Find where the given text appears and provide that cell's center as (X, Y) coordinate. 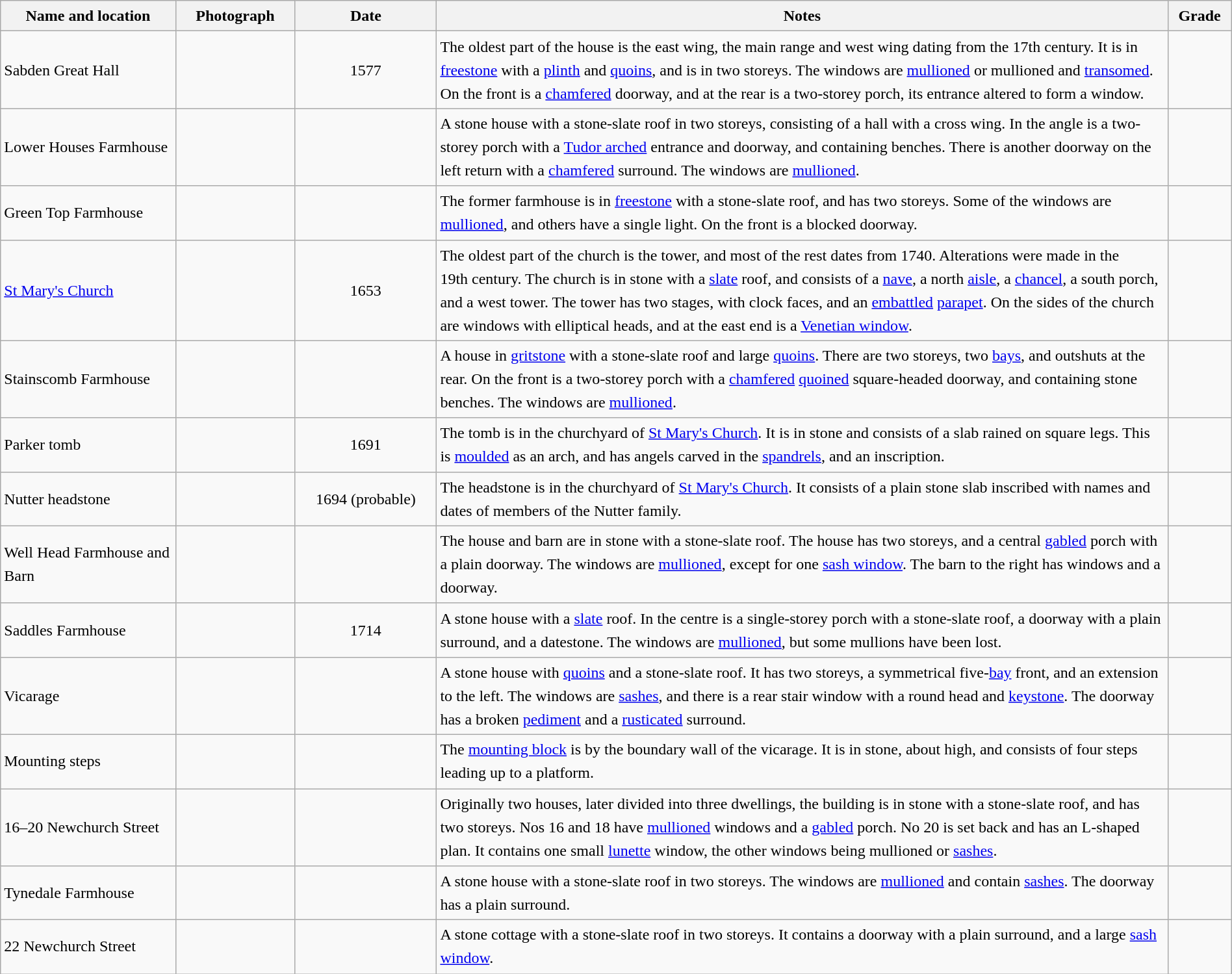
Name and location (88, 16)
1653 (366, 290)
Lower Houses Farmhouse (88, 147)
Grade (1200, 16)
Green Top Farmhouse (88, 213)
1714 (366, 630)
1691 (366, 444)
Vicarage (88, 695)
1577 (366, 70)
Mounting steps (88, 762)
Notes (802, 16)
Parker tomb (88, 444)
Well Head Farmhouse and Barn (88, 564)
Stainscomb Farmhouse (88, 379)
A stone house with a stone-slate roof in two storeys. The windows are mullioned and contain sashes. The doorway has a plain surround. (802, 893)
Sabden Great Hall (88, 70)
A stone cottage with a stone-slate roof in two storeys. It contains a doorway with a plain surround, and a large sash window. (802, 947)
Saddles Farmhouse (88, 630)
1694 (probable) (366, 499)
Nutter headstone (88, 499)
Date (366, 16)
16–20 Newchurch Street (88, 828)
The mounting block is by the boundary wall of the vicarage. It is in stone, about high, and consists of four steps leading up to a platform. (802, 762)
22 Newchurch Street (88, 947)
St Mary's Church (88, 290)
Photograph (235, 16)
Tynedale Farmhouse (88, 893)
